Return the [x, y] coordinate for the center point of the cell that contains the specified text.  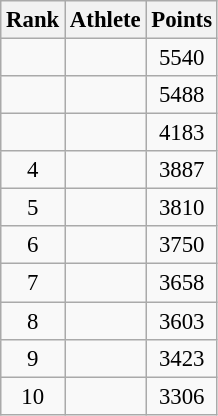
3887 [182, 170]
5540 [182, 58]
3603 [182, 321]
3306 [182, 396]
Athlete [106, 20]
10 [33, 396]
4183 [182, 133]
7 [33, 283]
8 [33, 321]
3423 [182, 358]
3810 [182, 208]
9 [33, 358]
5 [33, 208]
Points [182, 20]
Rank [33, 20]
3750 [182, 245]
5488 [182, 95]
4 [33, 170]
3658 [182, 283]
6 [33, 245]
